For the text-containing cell, return its midpoint in (X, Y) coordinate format. 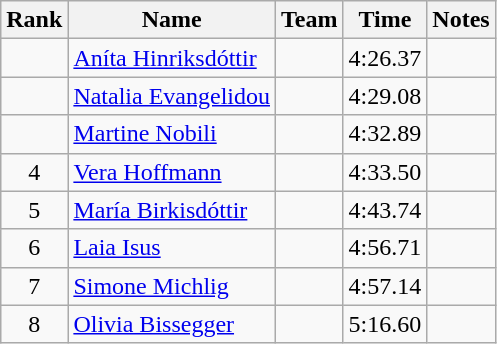
Olivia Bissegger (172, 324)
Natalia Evangelidou (172, 96)
8 (34, 324)
5:16.60 (385, 324)
Rank (34, 20)
Martine Nobili (172, 134)
4:26.37 (385, 58)
Simone Michlig (172, 286)
Vera Hoffmann (172, 172)
Notes (461, 20)
Laia Isus (172, 248)
4:33.50 (385, 172)
7 (34, 286)
6 (34, 248)
4:29.08 (385, 96)
Aníta Hinriksdóttir (172, 58)
Team (310, 20)
4:56.71 (385, 248)
4:32.89 (385, 134)
4 (34, 172)
4:57.14 (385, 286)
Time (385, 20)
María Birkisdóttir (172, 210)
4:43.74 (385, 210)
5 (34, 210)
Name (172, 20)
